Output the (x, y) coordinate of the center of the cell containing the given text.  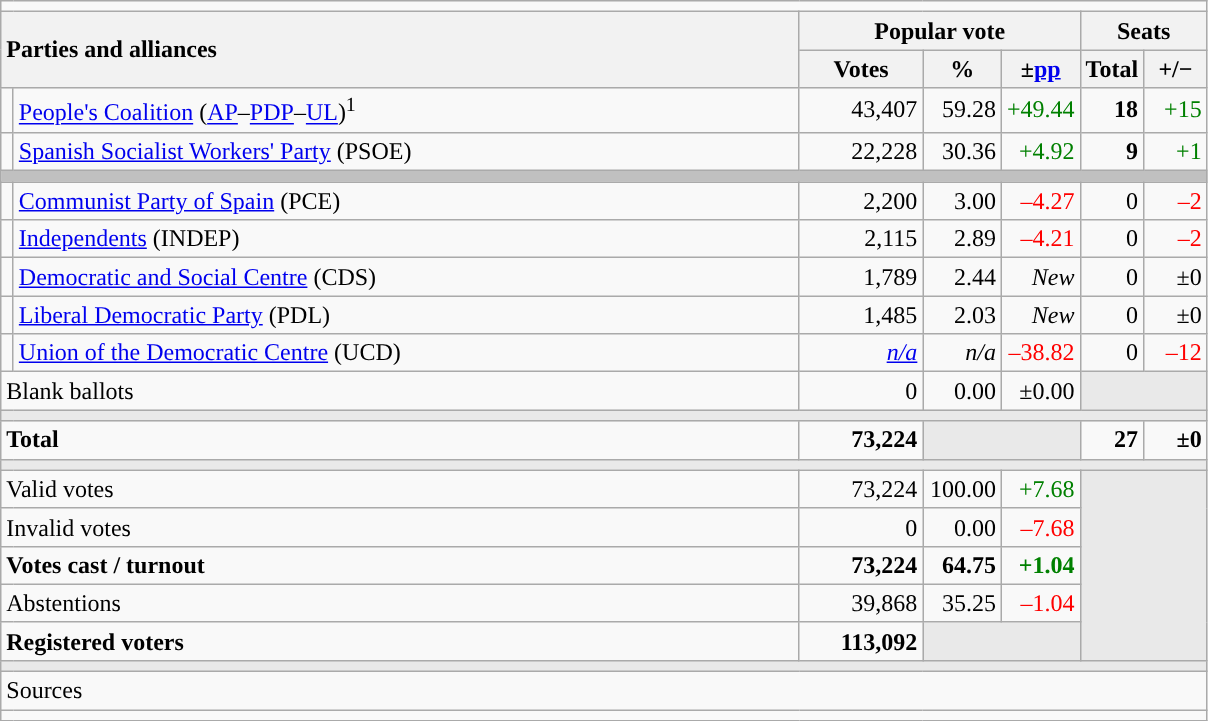
1,485 (861, 315)
+7.68 (1040, 489)
Invalid votes (400, 527)
Communist Party of Spain (PCE) (406, 201)
+/− (1176, 69)
Liberal Democratic Party (PDL) (406, 315)
2.44 (962, 277)
30.36 (962, 151)
±0.00 (1040, 391)
+4.92 (1040, 151)
Popular vote (940, 31)
9 (1112, 151)
Union of the Democratic Centre (UCD) (406, 353)
+49.44 (1040, 110)
–38.82 (1040, 353)
Blank ballots (400, 391)
+1 (1176, 151)
Votes (861, 69)
2,115 (861, 239)
People's Coalition (AP–PDP–UL)1 (406, 110)
2.03 (962, 315)
22,228 (861, 151)
3.00 (962, 201)
Votes cast / turnout (400, 565)
–7.68 (1040, 527)
+15 (1176, 110)
39,868 (861, 603)
% (962, 69)
113,092 (861, 641)
35.25 (962, 603)
18 (1112, 110)
1,789 (861, 277)
27 (1112, 440)
Independents (INDEP) (406, 239)
Spanish Socialist Workers' Party (PSOE) (406, 151)
Registered voters (400, 641)
–4.21 (1040, 239)
2.89 (962, 239)
Parties and alliances (400, 50)
Valid votes (400, 489)
–1.04 (1040, 603)
Seats (1144, 31)
2,200 (861, 201)
Democratic and Social Centre (CDS) (406, 277)
59.28 (962, 110)
Abstentions (400, 603)
Sources (604, 691)
±pp (1040, 69)
43,407 (861, 110)
–12 (1176, 353)
+1.04 (1040, 565)
–4.27 (1040, 201)
100.00 (962, 489)
64.75 (962, 565)
